Search for the cell housing the specified text and yield its (x, y) center coordinate. 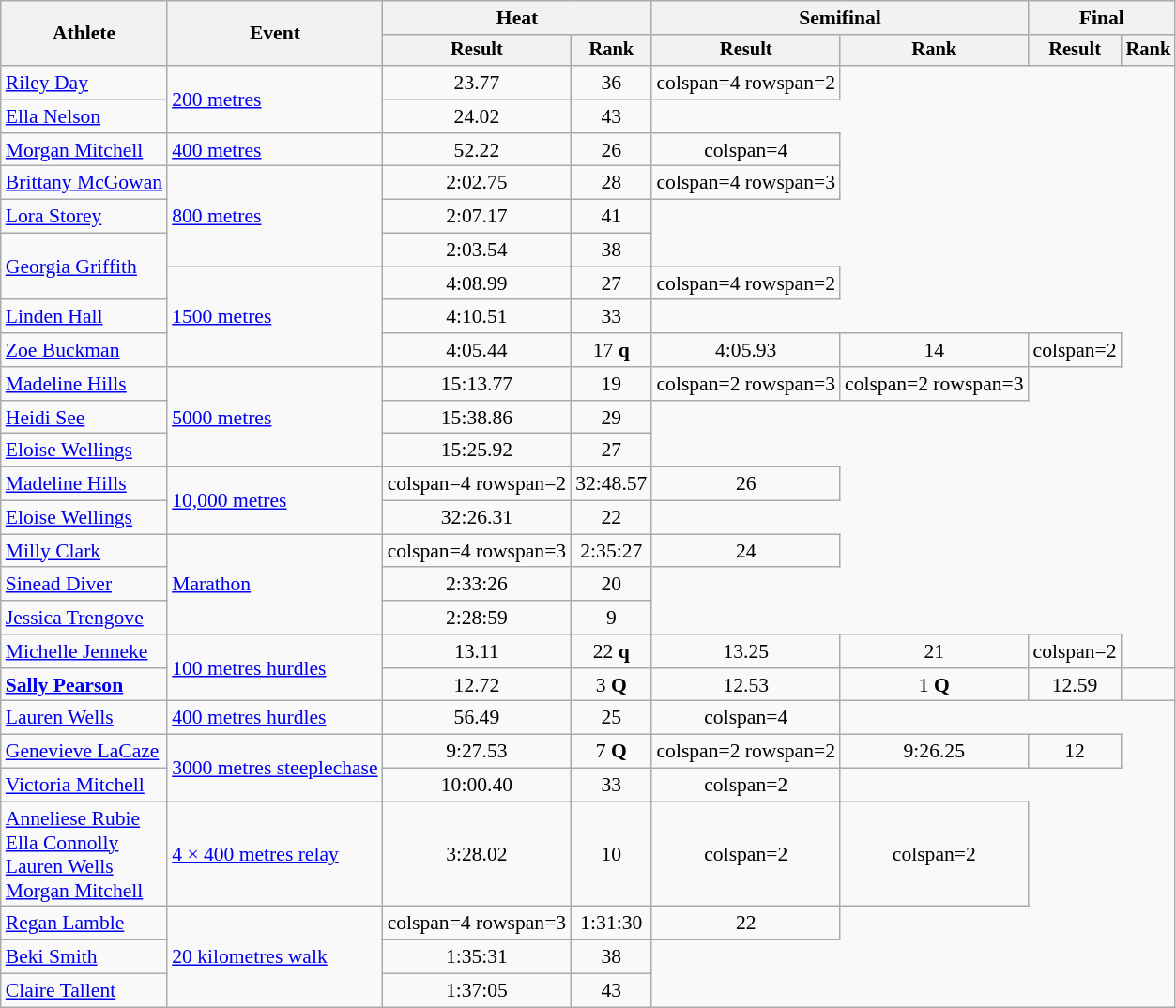
Heidi See (84, 418)
22 q (611, 651)
Event (275, 34)
10:00.40 (477, 786)
15:38.86 (477, 418)
400 metres hurdles (275, 718)
7 Q (611, 752)
Georgia Griffith (84, 267)
9:26.25 (935, 752)
24 (745, 551)
4 × 400 metres relay (275, 854)
13.11 (477, 651)
1500 metres (275, 317)
2:33:26 (477, 585)
29 (611, 418)
Beki Smith (84, 957)
Milly Clark (84, 551)
2:02.75 (477, 183)
32:26.31 (477, 518)
14 (935, 350)
Jessica Trengove (84, 618)
13.25 (745, 651)
2:35:27 (611, 551)
Anneliese RubieElla ConnollyLauren WellsMorgan Mitchell (84, 854)
4:10.51 (477, 317)
3:28.02 (477, 854)
Ella Nelson (84, 116)
Marathon (275, 584)
5000 metres (275, 417)
25 (611, 718)
41 (611, 217)
1:37:05 (477, 991)
Brittany McGowan (84, 183)
12 (1076, 752)
Athlete (84, 34)
Final (1102, 18)
10 (611, 854)
52.22 (477, 150)
Morgan Mitchell (84, 150)
Sally Pearson (84, 685)
4:05.93 (745, 350)
2:07.17 (477, 217)
3 Q (611, 685)
Claire Tallent (84, 991)
1 Q (935, 685)
4:05.44 (477, 350)
24.02 (477, 116)
colspan=2 rowspan=2 (745, 752)
9 (611, 618)
Genevieve LaCaze (84, 752)
23.77 (477, 83)
3000 metres steeplechase (275, 768)
19 (611, 384)
9:27.53 (477, 752)
2:03.54 (477, 251)
12.72 (477, 685)
20 (611, 585)
56.49 (477, 718)
Michelle Jenneke (84, 651)
4:08.99 (477, 283)
15:25.92 (477, 451)
100 metres hurdles (275, 668)
2:28:59 (477, 618)
400 metres (275, 150)
12.59 (1076, 685)
Regan Lamble (84, 924)
Semifinal (839, 18)
200 metres (275, 99)
1:31:30 (611, 924)
Lora Storey (84, 217)
1:35:31 (477, 957)
10,000 metres (275, 501)
21 (935, 651)
Riley Day (84, 83)
32:48.57 (611, 484)
Zoe Buckman (84, 350)
Victoria Mitchell (84, 786)
800 metres (275, 216)
20 kilometres walk (275, 957)
12.53 (745, 685)
15:13.77 (477, 384)
Heat (518, 18)
17 q (611, 350)
28 (611, 183)
Sinead Diver (84, 585)
Linden Hall (84, 317)
Lauren Wells (84, 718)
36 (611, 83)
